Scan for the cell matching the given text and deliver its [x, y] coordinate at center. 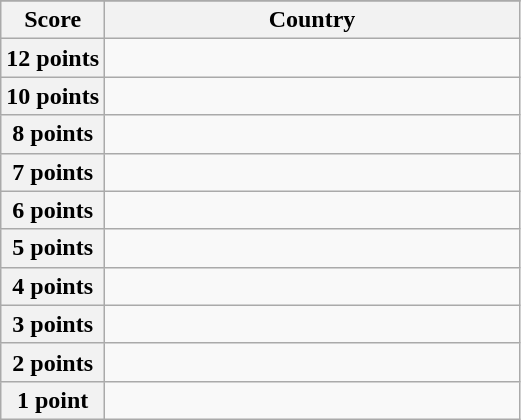
8 points [53, 134]
7 points [53, 172]
12 points [53, 58]
1 point [53, 400]
10 points [53, 96]
5 points [53, 248]
Country [312, 20]
Score [53, 20]
3 points [53, 324]
6 points [53, 210]
2 points [53, 362]
4 points [53, 286]
